Find where the given text appears and provide that cell's center as [x, y] coordinate. 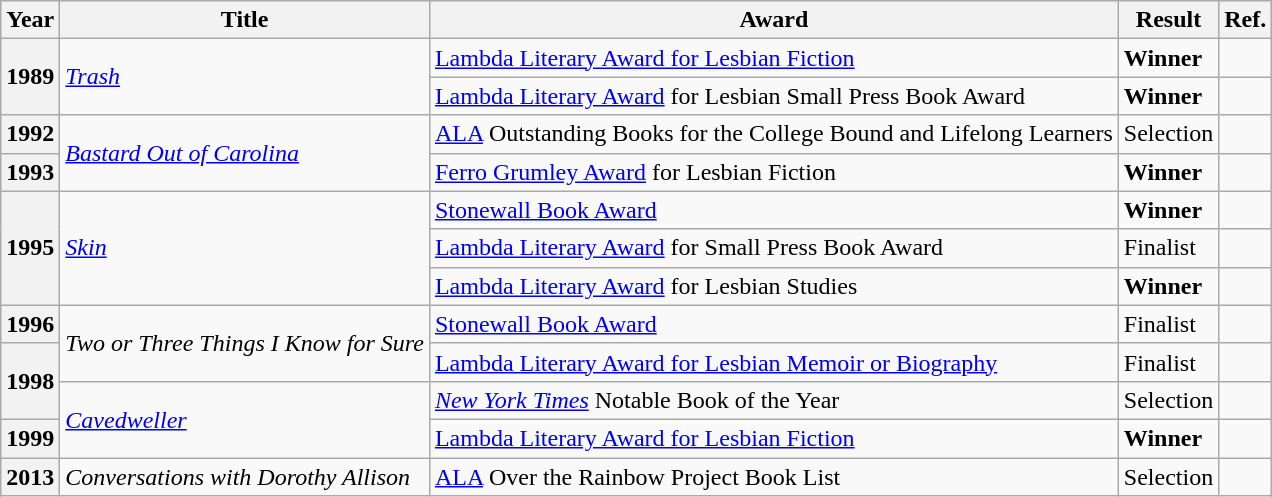
Skin [245, 248]
1989 [30, 77]
Ref. [1246, 20]
1999 [30, 438]
Award [774, 20]
Ferro Grumley Award for Lesbian Fiction [774, 172]
Conversations with Dorothy Allison [245, 477]
Bastard Out of Carolina [245, 153]
ALA Outstanding Books for the College Bound and Lifelong Learners [774, 134]
Result [1168, 20]
1992 [30, 134]
Lambda Literary Award for Lesbian Memoir or Biography [774, 362]
Cavedweller [245, 419]
Lambda Literary Award for Lesbian Studies [774, 286]
Title [245, 20]
Lambda Literary Award for Small Press Book Award [774, 248]
Lambda Literary Award for Lesbian Small Press Book Award [774, 96]
1995 [30, 248]
1993 [30, 172]
Two or Three Things I Know for Sure [245, 343]
2013 [30, 477]
Year [30, 20]
Trash [245, 77]
1998 [30, 381]
New York Times Notable Book of the Year [774, 400]
ALA Over the Rainbow Project Book List [774, 477]
1996 [30, 324]
